Locate the cell with the specified text and output its (x, y) center coordinate. 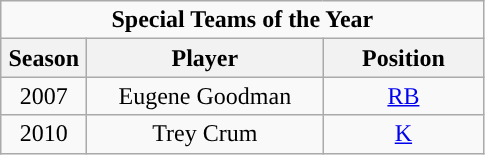
Eugene Goodman (205, 96)
K (404, 134)
RB (404, 96)
2010 (44, 134)
Player (205, 58)
Position (404, 58)
2007 (44, 96)
Trey Crum (205, 134)
Special Teams of the Year (242, 20)
Season (44, 58)
